Identify which cell holds the provided text, then report its [X, Y] central coordinate. 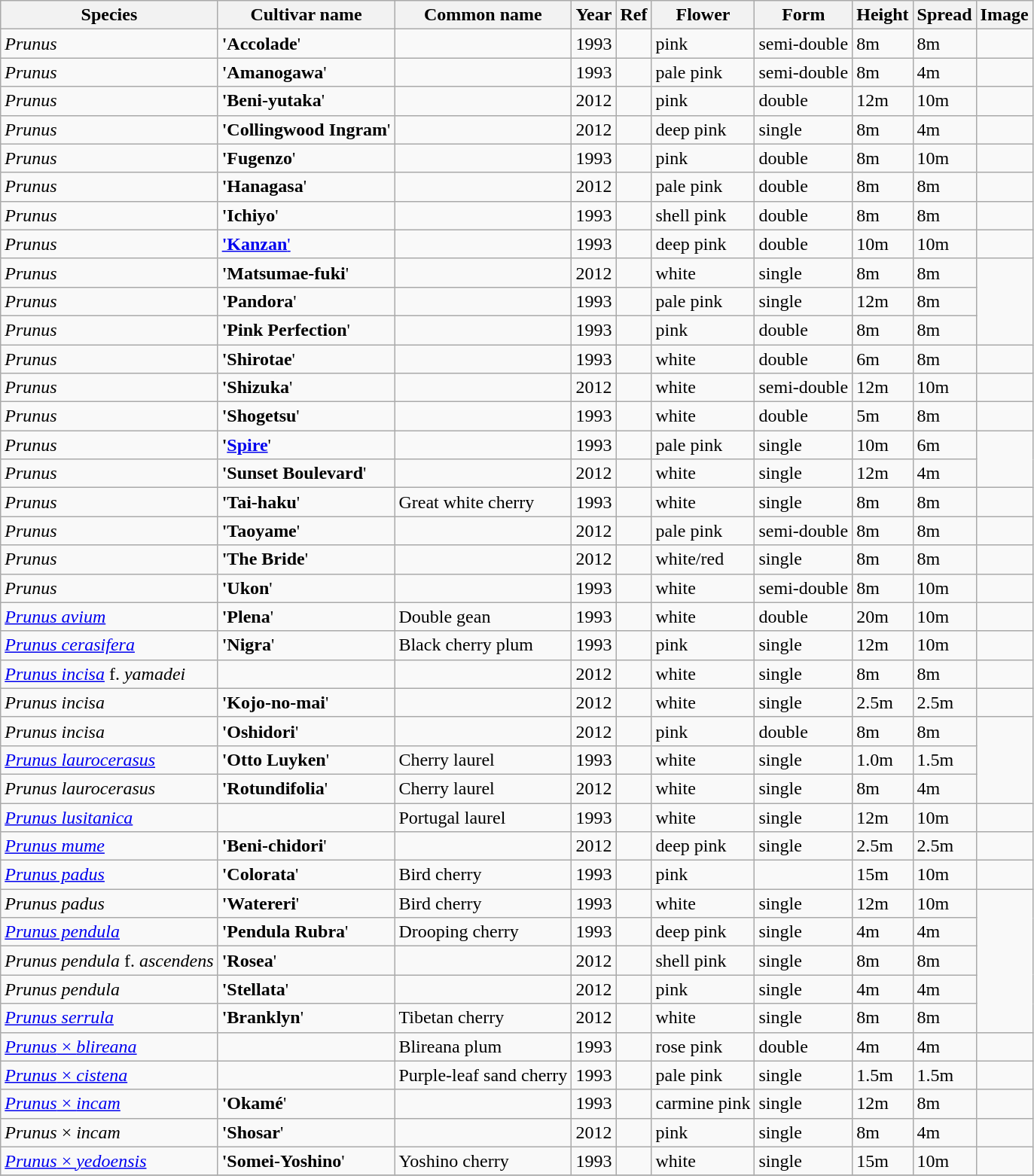
'Shogetsu' [306, 416]
Yoshino cherry [483, 1161]
'Shirotae' [306, 359]
Black cherry plum [483, 645]
'Ichiyo' [306, 215]
'Colorata' [306, 875]
'Pink Perfection' [306, 330]
'Oshidori' [306, 731]
Double gean [483, 617]
Spread [944, 15]
'Pandora' [306, 301]
Year [593, 15]
Prunus serrula [109, 1018]
Prunus × blireana [109, 1047]
Prunus incisa f. yamadei [109, 674]
'The Bride' [306, 559]
Ref [634, 15]
'Matsumae-fuki' [306, 273]
Image [1005, 15]
Prunus mume [109, 846]
'Somei-Yoshino' [306, 1161]
Prunus pendula f. ascendens [109, 961]
Prunus × cistena [109, 1075]
'Okamé' [306, 1104]
'Taoyame' [306, 531]
rose pink [703, 1047]
Height [883, 15]
Prunus × yedoensis [109, 1161]
Drooping cherry [483, 932]
'Kojo-no-mai' [306, 702]
Prunus lusitanica [109, 817]
Great white cherry [483, 502]
'Amanogawa' [306, 72]
Tibetan cherry [483, 1018]
Flower [703, 15]
'Shizuka' [306, 388]
5m [883, 416]
'Watereri' [306, 903]
Prunus cerasifera [109, 645]
Portugal laurel [483, 817]
'Kanzan' [306, 244]
Form [804, 15]
20m [883, 617]
Species [109, 15]
Prunus avium [109, 617]
'Rosea' [306, 961]
'Tai-haku' [306, 502]
'Stellata' [306, 989]
Purple-leaf sand cherry [483, 1075]
'Sunset Boulevard' [306, 474]
'Branklyn' [306, 1018]
'Nigra' [306, 645]
'Plena' [306, 617]
Common name [483, 15]
'Collingwood Ingram' [306, 129]
carmine pink [703, 1104]
'Beni-yutaka' [306, 101]
'Rotundifolia' [306, 788]
'Ukon' [306, 588]
'Otto Luyken' [306, 760]
1.0m [883, 760]
'Spire' [306, 445]
Blireana plum [483, 1047]
Cultivar name [306, 15]
'Fugenzo' [306, 158]
'Accolade' [306, 44]
'Hanagasa' [306, 187]
'Shosar' [306, 1132]
'Beni-chidori' [306, 846]
'Pendula Rubra' [306, 932]
white/red [703, 559]
